From the cell containing the given text, extract its center point as [X, Y] coordinate. 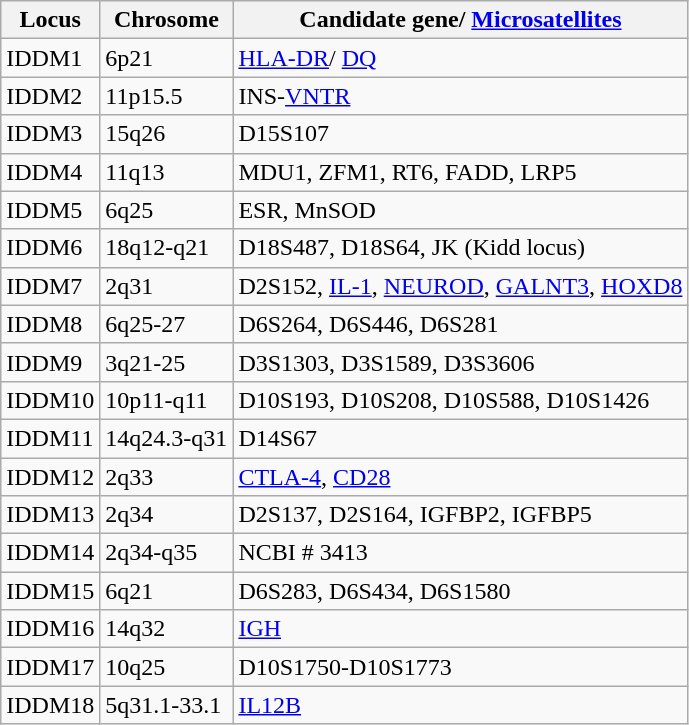
5q31.1-33.1 [166, 705]
Candidate gene/ Microsatellites [460, 20]
D2S152, IL-1, NEUROD, GALNT3, HOXD8 [460, 286]
IDDM9 [50, 362]
2q34 [166, 515]
14q32 [166, 629]
11q13 [166, 172]
6q25 [166, 210]
D10S1750-D10S1773 [460, 667]
Locus [50, 20]
HLA-DR/ DQ [460, 58]
18q12-q21 [166, 248]
IDDM4 [50, 172]
D14S67 [460, 438]
ESR, MnSOD [460, 210]
10p11-q11 [166, 400]
CTLA-4, CD28 [460, 477]
IDDM6 [50, 248]
IDDM18 [50, 705]
NCBI # 3413 [460, 553]
MDU1, ZFM1, RT6, FADD, LRP5 [460, 172]
3q21-25 [166, 362]
IDDM14 [50, 553]
IL12B [460, 705]
IDDM15 [50, 591]
IDDM10 [50, 400]
D6S283, D6S434, D6S1580 [460, 591]
D10S193, D10S208, D10S588, D10S1426 [460, 400]
D15S107 [460, 134]
IDDM16 [50, 629]
INS-VNTR [460, 96]
IDDM17 [50, 667]
IDDM5 [50, 210]
15q26 [166, 134]
IDDM12 [50, 477]
IDDM7 [50, 286]
6q25-27 [166, 324]
IDDM13 [50, 515]
2q34-q35 [166, 553]
IDDM3 [50, 134]
IDDM2 [50, 96]
IDDM8 [50, 324]
D6S264, D6S446, D6S281 [460, 324]
Chrosome [166, 20]
11p15.5 [166, 96]
2q31 [166, 286]
14q24.3-q31 [166, 438]
2q33 [166, 477]
6q21 [166, 591]
6p21 [166, 58]
IGH [460, 629]
IDDM1 [50, 58]
D2S137, D2S164, IGFBP2, IGFBP5 [460, 515]
D3S1303, D3S1589, D3S3606 [460, 362]
D18S487, D18S64, JK (Kidd locus) [460, 248]
IDDM11 [50, 438]
10q25 [166, 667]
